Detect which cell encompasses the target text, then output its (X, Y) center coordinate. 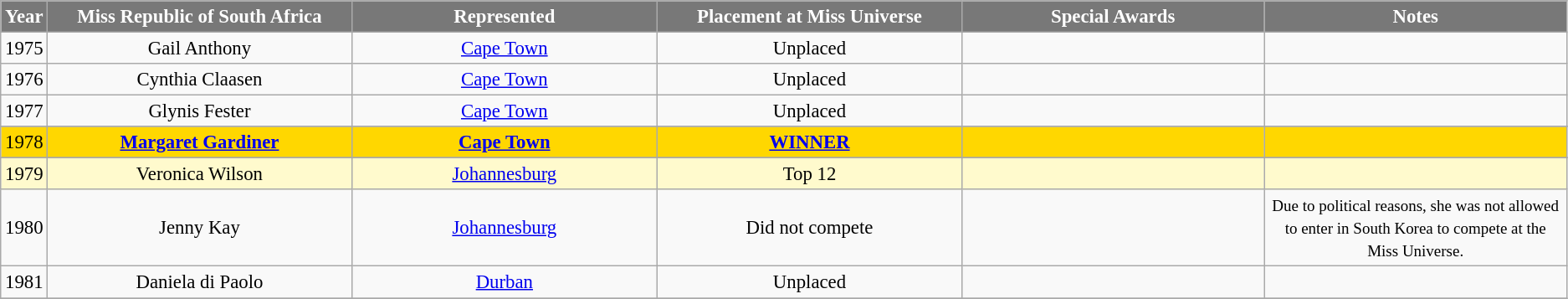
Represented (505, 17)
1981 (24, 282)
Margaret Gardiner (199, 142)
Glynis Fester (199, 111)
1977 (24, 111)
1978 (24, 142)
Durban (505, 282)
Did not compete (810, 228)
Notes (1416, 17)
Cynthia Claasen (199, 80)
1979 (24, 174)
Top 12 (810, 174)
Placement at Miss Universe (810, 17)
Gail Anthony (199, 49)
Daniela di Paolo (199, 282)
Due to political reasons, she was not allowed to enter in South Korea to compete at the Miss Universe. (1416, 228)
Jenny Kay (199, 228)
1976 (24, 80)
1975 (24, 49)
1980 (24, 228)
WINNER (810, 142)
Miss Republic of South Africa (199, 17)
Special Awards (1113, 17)
Year (24, 17)
Veronica Wilson (199, 174)
